Output the [x, y] coordinate of the center of the cell containing the given text.  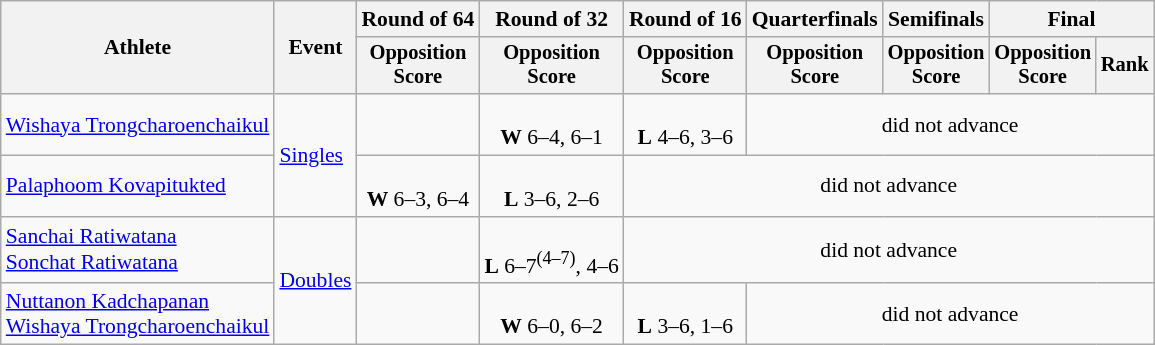
Sanchai RatiwatanaSonchat Ratiwatana [138, 250]
Wishaya Trongcharoenchaikul [138, 124]
Athlete [138, 48]
Doubles [315, 281]
Palaphoom Kovapitukted [138, 186]
Final [1071, 19]
L 4–6, 3–6 [686, 124]
W 6–4, 6–1 [551, 124]
L 3–6, 1–6 [686, 314]
Round of 16 [686, 19]
Round of 64 [418, 19]
Quarterfinals [815, 19]
Nuttanon KadchapananWishaya Trongcharoenchaikul [138, 314]
W 6–0, 6–2 [551, 314]
Semifinals [936, 19]
Round of 32 [551, 19]
Rank [1125, 66]
L 6–7(4–7), 4–6 [551, 250]
W 6–3, 6–4 [418, 186]
Event [315, 48]
Singles [315, 155]
L 3–6, 2–6 [551, 186]
